Scan for the cell matching the given text and deliver its (X, Y) coordinate at center. 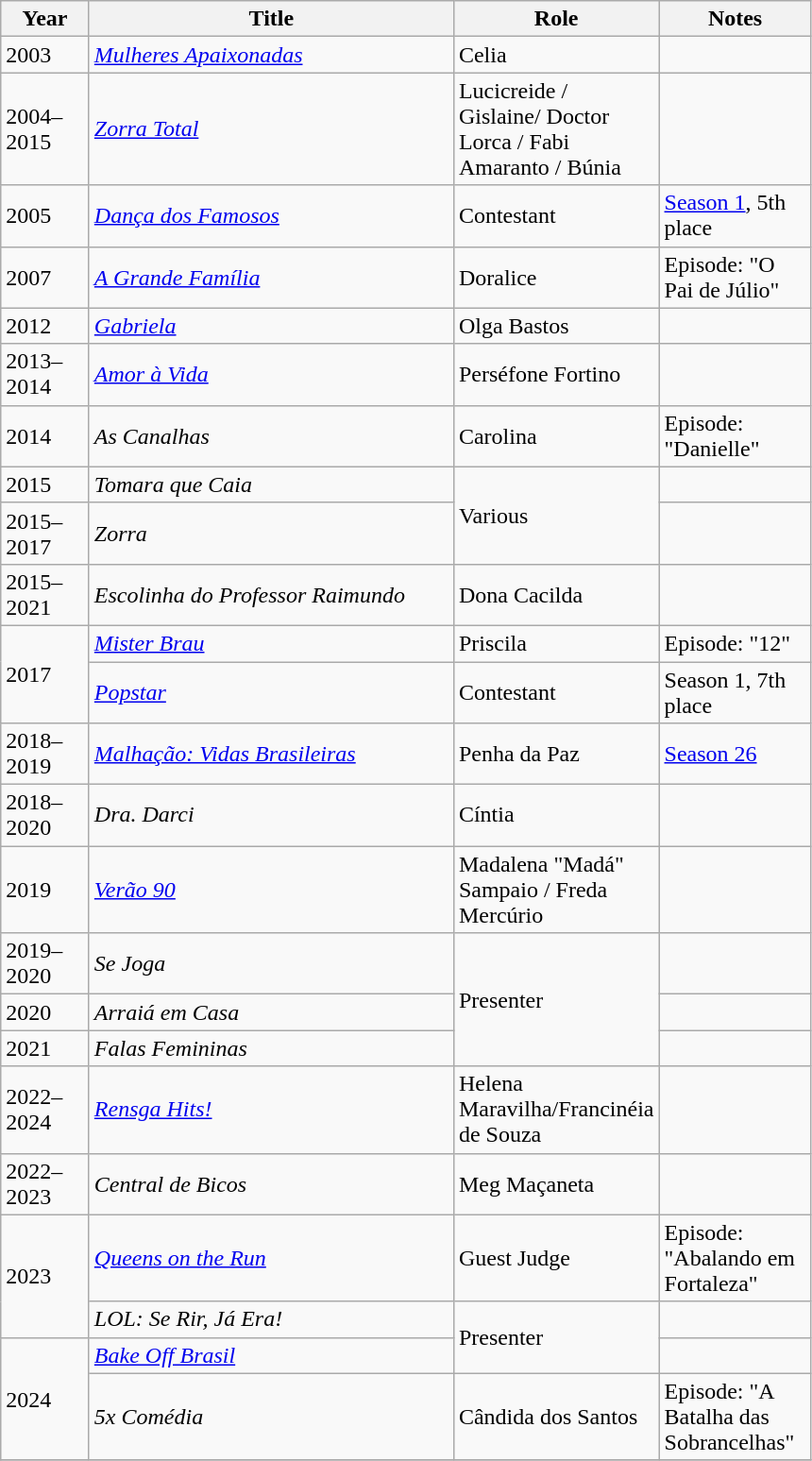
Zorra Total (271, 128)
Doralice (556, 278)
Lucicreide / Gislaine/ Doctor Lorca / Fabi Amaranto / Búnia (556, 128)
Notes (735, 19)
Mulheres Apaixonadas (271, 55)
2022–2023 (45, 1184)
Episode: "Abalando em Fortaleza" (735, 1258)
Title (271, 19)
Dona Cacilda (556, 595)
Dra. Darci (271, 816)
Carolina (556, 436)
Season 1, 5th place (735, 215)
2005 (45, 215)
Mister Brau (271, 643)
Zorra (271, 533)
Cíntia (556, 816)
Year (45, 19)
Rensga Hits! (271, 1110)
Cândida dos Santos (556, 1417)
Tomara que Caia (271, 484)
2018–2019 (45, 754)
Penha da Paz (556, 754)
Falas Femininas (271, 1048)
Guest Judge (556, 1258)
Episode: "12" (735, 643)
Gabriela (271, 326)
2023 (45, 1276)
LOL: Se Rir, Já Era! (271, 1319)
Episode: "A Batalha das Sobrancelhas" (735, 1417)
Escolinha do Professor Raimundo (271, 595)
Helena Maravilha/Francinéia de Souza (556, 1110)
2015–2021 (45, 595)
Verão 90 (271, 890)
Season 1, 7th place (735, 691)
Celia (556, 55)
2019–2020 (45, 963)
Bake Off Brasil (271, 1355)
Priscila (556, 643)
2015 (45, 484)
2004–2015 (45, 128)
Dança dos Famosos (271, 215)
As Canalhas (271, 436)
Season 26 (735, 754)
Meg Maçaneta (556, 1184)
Role (556, 19)
2017 (45, 674)
Central de Bicos (271, 1184)
2013–2014 (45, 374)
2024 (45, 1399)
Queens on the Run (271, 1258)
5x Comédia (271, 1417)
2015–2017 (45, 533)
A Grande Família (271, 278)
Malhação: Vidas Brasileiras (271, 754)
2018–2020 (45, 816)
Various (556, 516)
2020 (45, 1012)
Amor à Vida (271, 374)
2021 (45, 1048)
2003 (45, 55)
Episode: "Danielle" (735, 436)
Arraiá em Casa (271, 1012)
2022–2024 (45, 1110)
2014 (45, 436)
Madalena "Madá" Sampaio / Freda Mercúrio (556, 890)
2007 (45, 278)
Se Joga (271, 963)
Popstar (271, 691)
2019 (45, 890)
Perséfone Fortino (556, 374)
Olga Bastos (556, 326)
Episode: "O Pai de Júlio" (735, 278)
2012 (45, 326)
